Search for the cell housing the specified text and yield its (X, Y) center coordinate. 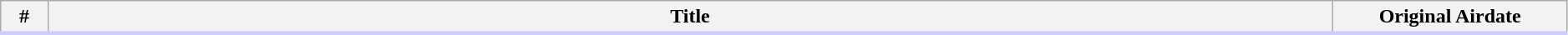
Original Airdate (1450, 17)
Title (690, 17)
# (24, 17)
